Determine the [X, Y] coordinate at the center of the cell enclosing the given text.  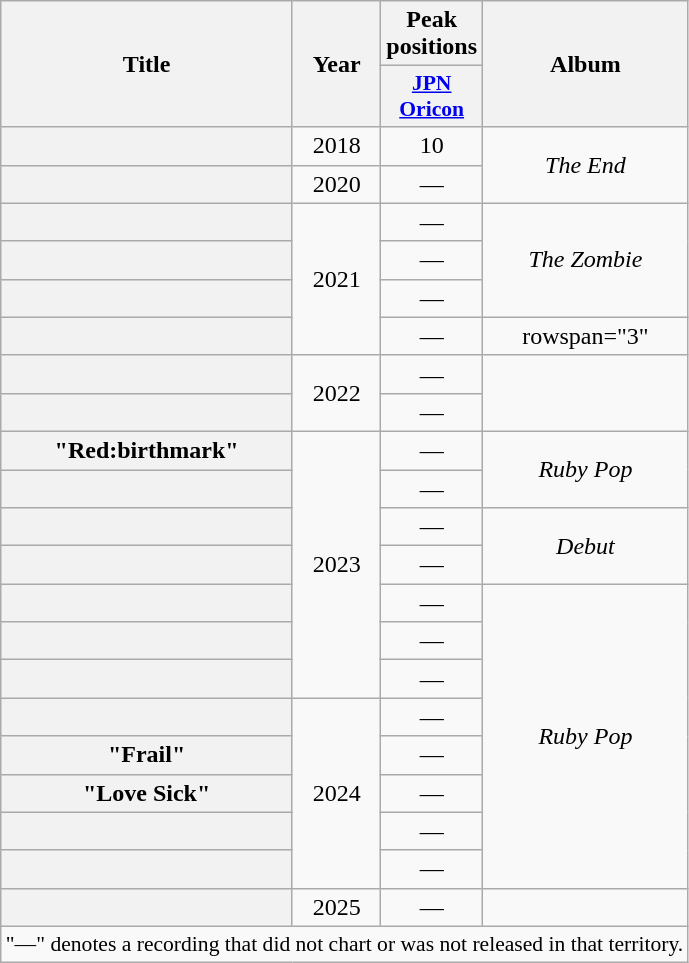
2021 [336, 279]
2022 [336, 393]
2023 [336, 564]
Peak positions [432, 34]
The End [586, 165]
2020 [336, 184]
2024 [336, 793]
10 [432, 146]
Title [147, 64]
"Frail" [147, 755]
Album [586, 64]
The Zombie [586, 260]
"Red:birthmark" [147, 450]
"—" denotes a recording that did not chart or was not released in that territory. [345, 944]
Year [336, 64]
rowspan="3" [586, 336]
"Love Sick" [147, 793]
2018 [336, 146]
JPNOricon [432, 96]
Debut [586, 546]
2025 [336, 907]
